Determine the [x, y] coordinate at the center of the cell enclosing the given text.  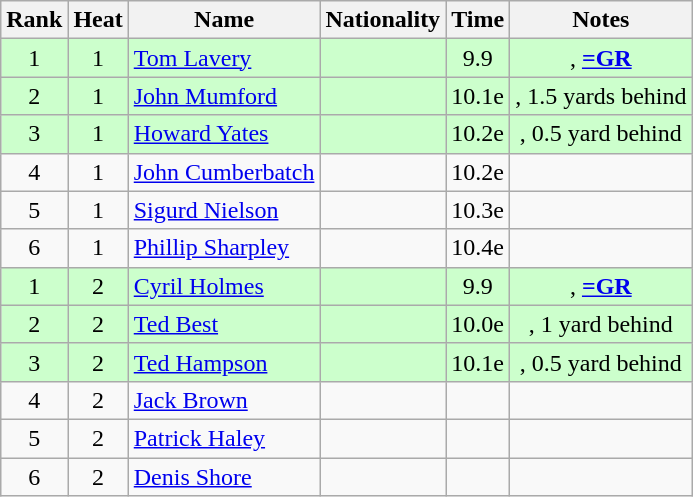
Time [478, 20]
Heat [98, 20]
Sigurd Nielson [224, 210]
Rank [34, 20]
Denis Shore [224, 477]
Howard Yates [224, 134]
Name [224, 20]
Ted Hampson [224, 362]
, 1 yard behind [601, 324]
John Cumberbatch [224, 172]
Notes [601, 20]
, 1.5 yards behind [601, 96]
Jack Brown [224, 400]
Ted Best [224, 324]
10.0e [478, 324]
Tom Lavery [224, 58]
Cyril Holmes [224, 286]
Patrick Haley [224, 438]
10.4e [478, 248]
Nationality [383, 20]
Phillip Sharpley [224, 248]
10.3e [478, 210]
John Mumford [224, 96]
